Return the (X, Y) coordinate for the center point of the cell that contains the specified text.  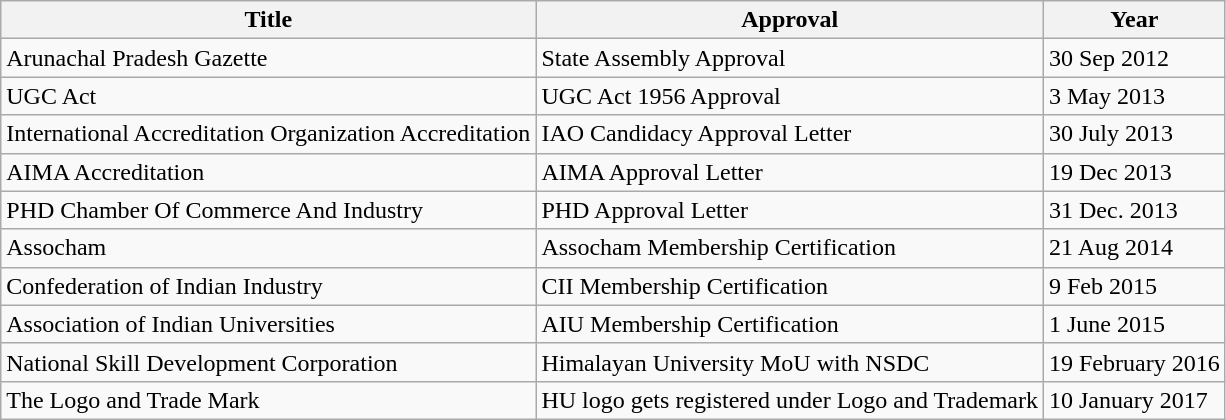
21 Aug 2014 (1134, 248)
HU logo gets registered under Logo and Trademark (790, 400)
9 Feb 2015 (1134, 286)
International Accreditation Organization Accreditation (268, 134)
UGC Act (268, 96)
1 June 2015 (1134, 324)
AIMA Approval Letter (790, 172)
IAO Candidacy Approval Letter (790, 134)
Title (268, 20)
Arunachal Pradesh Gazette (268, 58)
PHD Chamber Of Commerce And Industry (268, 210)
30 July 2013 (1134, 134)
State Assembly Approval (790, 58)
31 Dec. 2013 (1134, 210)
The Logo and Trade Mark (268, 400)
10 January 2017 (1134, 400)
19 Dec 2013 (1134, 172)
Assocham Membership Certification (790, 248)
Approval (790, 20)
3 May 2013 (1134, 96)
National Skill Development Corporation (268, 362)
UGC Act 1956 Approval (790, 96)
19 February 2016 (1134, 362)
Association of Indian Universities (268, 324)
PHD Approval Letter (790, 210)
Year (1134, 20)
30 Sep 2012 (1134, 58)
Himalayan University MoU with NSDC (790, 362)
Assocham (268, 248)
Confederation of Indian Industry (268, 286)
AIU Membership Certification (790, 324)
CII Membership Certification (790, 286)
AIMA Accreditation (268, 172)
